For the text-containing cell, return its midpoint in [x, y] coordinate format. 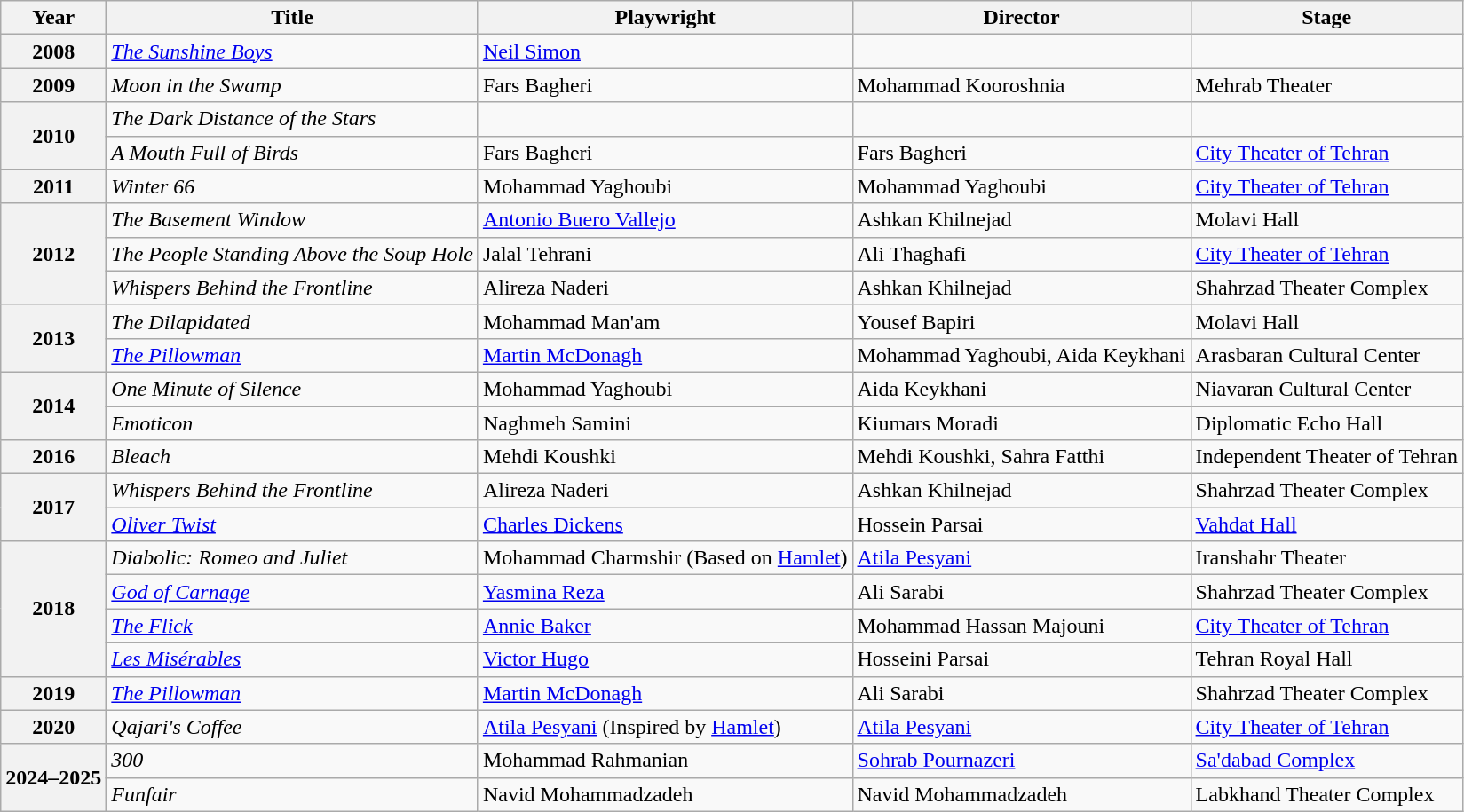
Moon in the Swamp [293, 85]
Mehdi Koushki, Sahra Fatthi [1021, 457]
Mehdi Koushki [665, 457]
Winter 66 [293, 186]
Mehrab Theater [1326, 85]
Mohammad Hassan Majouni [1021, 626]
The People Standing Above the Soup Hole [293, 254]
Antonio Buero Vallejo [665, 220]
Yasmina Reza [665, 592]
Mohammad Kooroshnia [1021, 85]
Neil Simon [665, 51]
Charles Dickens [665, 524]
Qajari's Coffee [293, 727]
Niavaran Cultural Center [1326, 389]
Arasbaran Cultural Center [1326, 355]
Iranshahr Theater [1326, 558]
Hosseini Parsai [1021, 659]
2011 [53, 186]
2013 [53, 338]
Tehran Royal Hall [1326, 659]
Jalal Tehrani [665, 254]
Diabolic: Romeo and Juliet [293, 558]
Yousef Bapiri [1021, 321]
2012 [53, 254]
2017 [53, 508]
Aida Keykhani [1021, 389]
Ali Thaghafi [1021, 254]
2010 [53, 136]
2016 [53, 457]
300 [293, 761]
Stage [1326, 18]
Diplomatic Echo Hall [1326, 423]
Labkhand Theater Complex [1326, 794]
Les Misérables [293, 659]
Oliver Twist [293, 524]
2020 [53, 727]
The Sunshine Boys [293, 51]
Annie Baker [665, 626]
2009 [53, 85]
Atila Pesyani (Inspired by Hamlet) [665, 727]
Sa'dabad Complex [1326, 761]
Mohammad Yaghoubi, Aida Keykhani [1021, 355]
Director [1021, 18]
Mohammad Rahmanian [665, 761]
2024–2025 [53, 777]
The Flick [293, 626]
Bleach [293, 457]
Title [293, 18]
Kiumars Moradi [1021, 423]
Funfair [293, 794]
One Minute of Silence [293, 389]
The Dilapidated [293, 321]
Independent Theater of Tehran [1326, 457]
2019 [53, 693]
Naghmeh Samini [665, 423]
2018 [53, 609]
Hossein Parsai [1021, 524]
Emoticon [293, 423]
God of Carnage [293, 592]
2014 [53, 406]
Victor Hugo [665, 659]
Year [53, 18]
Vahdat Hall [1326, 524]
Sohrab Pournazeri [1021, 761]
The Basement Window [293, 220]
The Dark Distance of the Stars [293, 119]
A Mouth Full of Birds [293, 153]
2008 [53, 51]
Playwright [665, 18]
Mohammad Charmshir (Based on Hamlet) [665, 558]
Mohammad Man'am [665, 321]
